For the text-containing cell, return its midpoint in (x, y) coordinate format. 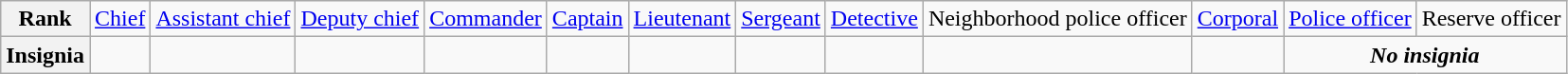
Insignia (45, 55)
Lieutenant (682, 19)
Sergeant (781, 19)
Neighborhood police officer (1057, 19)
No insignia (1425, 55)
Police officer (1351, 19)
Deputy chief (360, 19)
Reserve officer (1491, 19)
Captain (587, 19)
Assistant chief (224, 19)
Detective (874, 19)
Corporal (1237, 19)
Chief (120, 19)
Commander (486, 19)
Rank (45, 19)
